Determine the [X, Y] coordinate at the center of the cell enclosing the given text.  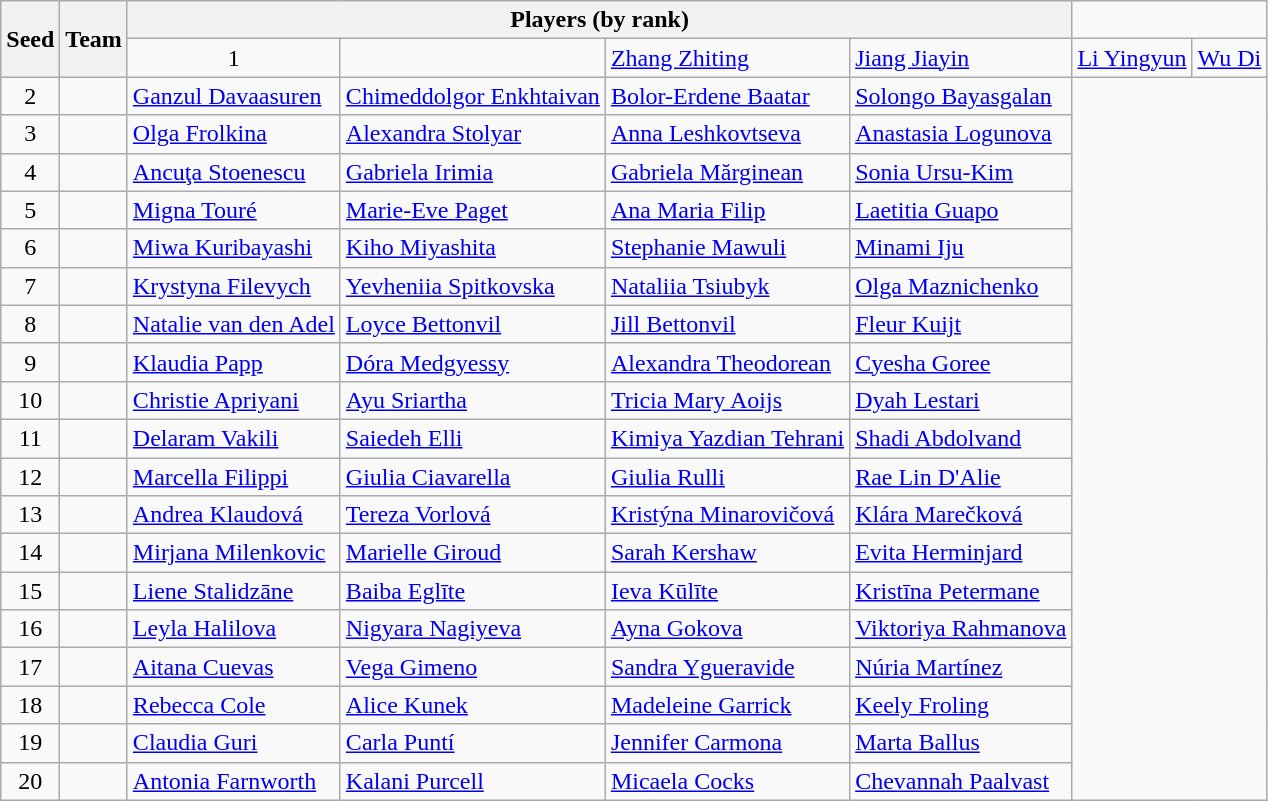
Evita Herminjard [961, 553]
Yevheniia Spitkovska [472, 286]
Kimiya Yazdian Tehrani [727, 438]
Carla Puntí [472, 743]
Chimeddolgor Enkhtaivan [472, 96]
Andrea Klaudová [234, 515]
13 [30, 515]
Mirjana Milenkovic [234, 553]
7 [30, 286]
Migna Touré [234, 210]
3 [30, 134]
Anna Leshkovtseva [727, 134]
Zhang Zhiting [727, 58]
Stephanie Mawuli [727, 248]
Liene Stalidzāne [234, 591]
10 [30, 400]
Marielle Giroud [472, 553]
Ancuţa Stoenescu [234, 172]
Chevannah Paalvast [961, 781]
Olga Frolkina [234, 134]
Dóra Medgyessy [472, 362]
Alexandra Stolyar [472, 134]
Jiang Jiayin [961, 58]
Ieva Kūlīte [727, 591]
Olga Maznichenko [961, 286]
Ganzul Davaasuren [234, 96]
Saiedeh Elli [472, 438]
Bolor-Erdene Baatar [727, 96]
Keely Froling [961, 705]
Marta Ballus [961, 743]
Natalie van den Adel [234, 324]
Micaela Cocks [727, 781]
Klára Marečková [961, 515]
Li Yingyun [1132, 58]
Núria Martínez [961, 667]
12 [30, 477]
Claudia Guri [234, 743]
11 [30, 438]
1 [234, 58]
Giulia Rulli [727, 477]
Team [94, 39]
Laetitia Guapo [961, 210]
16 [30, 629]
Leyla Halilova [234, 629]
Gabriela Mărginean [727, 172]
4 [30, 172]
9 [30, 362]
5 [30, 210]
Delaram Vakili [234, 438]
19 [30, 743]
Christie Apriyani [234, 400]
Anastasia Logunova [961, 134]
Antonia Farnworth [234, 781]
Nigyara Nagiyeva [472, 629]
Dyah Lestari [961, 400]
Ana Maria Filip [727, 210]
15 [30, 591]
14 [30, 553]
Kristýna Minarovičová [727, 515]
Rebecca Cole [234, 705]
Fleur Kuijt [961, 324]
8 [30, 324]
Sandra Ygueravide [727, 667]
Kristīna Petermane [961, 591]
Miwa Kuribayashi [234, 248]
Marcella Filippi [234, 477]
Baiba Eglīte [472, 591]
6 [30, 248]
Viktoriya Rahmanova [961, 629]
Krystyna Filevych [234, 286]
Players (by rank) [600, 20]
Jill Bettonvil [727, 324]
Minami Iju [961, 248]
18 [30, 705]
2 [30, 96]
Giulia Ciavarella [472, 477]
Rae Lin D'Alie [961, 477]
Solongo Bayasgalan [961, 96]
Jennifer Carmona [727, 743]
17 [30, 667]
Alexandra Theodorean [727, 362]
Gabriela Irimia [472, 172]
Shadi Abdolvand [961, 438]
Ayu Sriartha [472, 400]
Aitana Cuevas [234, 667]
Madeleine Garrick [727, 705]
Alice Kunek [472, 705]
Klaudia Papp [234, 362]
Sonia Ursu-Kim [961, 172]
Tricia Mary Aoijs [727, 400]
Seed [30, 39]
Loyce Bettonvil [472, 324]
Kiho Miyashita [472, 248]
Sarah Kershaw [727, 553]
20 [30, 781]
Vega Gimeno [472, 667]
Kalani Purcell [472, 781]
Tereza Vorlová [472, 515]
Cyesha Goree [961, 362]
Wu Di [1230, 58]
Nataliia Tsiubyk [727, 286]
Ayna Gokova [727, 629]
Marie-Eve Paget [472, 210]
